Return the (x, y) coordinate for the center point of the cell that contains the specified text.  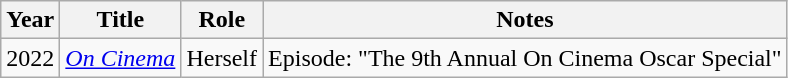
On Cinema (120, 58)
2022 (30, 58)
Herself (222, 58)
Notes (526, 20)
Year (30, 20)
Episode: "The 9th Annual On Cinema Oscar Special" (526, 58)
Role (222, 20)
Title (120, 20)
